Scan for the cell matching the given text and deliver its [x, y] coordinate at center. 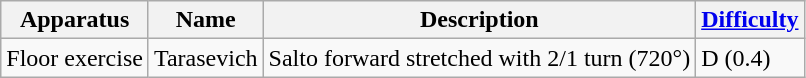
Floor exercise [75, 58]
Name [206, 20]
Tarasevich [206, 58]
D (0.4) [750, 58]
Salto forward stretched with 2/1 turn (720°) [480, 58]
Apparatus [75, 20]
Difficulty [750, 20]
Description [480, 20]
